Find where the given text appears and provide that cell's center as [x, y] coordinate. 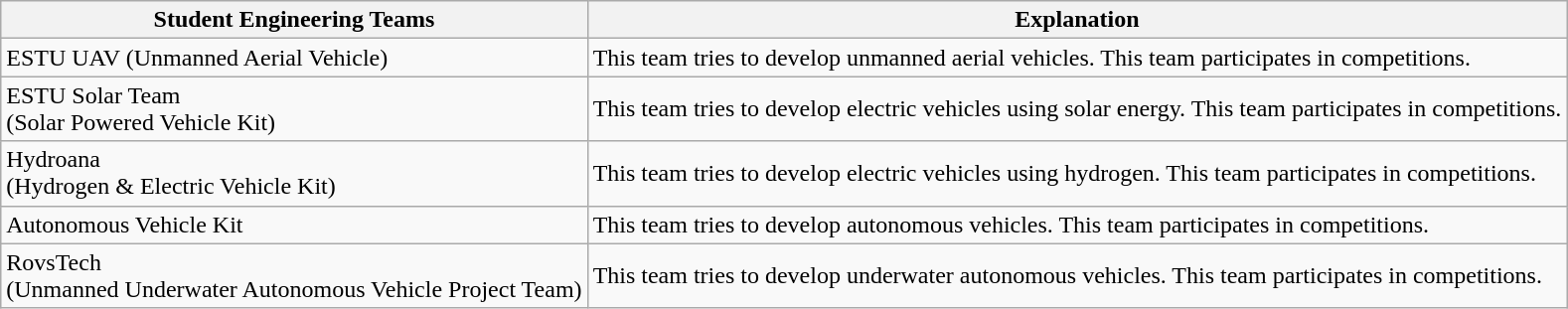
Explanation [1077, 20]
ESTU UAV (Unmanned Aerial Vehicle) [294, 58]
This team tries to develop electric vehicles using solar energy. This team participates in competitions. [1077, 109]
Hydroana(Hydrogen & Electric Vehicle Kit) [294, 173]
This team tries to develop autonomous vehicles. This team participates in competitions. [1077, 225]
RovsTech(Unmanned Underwater Autonomous Vehicle Project Team) [294, 276]
This team tries to develop unmanned aerial vehicles. This team participates in competitions. [1077, 58]
Student Engineering Teams [294, 20]
Autonomous Vehicle Kit [294, 225]
ESTU Solar Team(Solar Powered Vehicle Kit) [294, 109]
This team tries to develop underwater autonomous vehicles. This team participates in competitions. [1077, 276]
This team tries to develop electric vehicles using hydrogen. This team participates in competitions. [1077, 173]
